Return the (x, y) coordinate for the center point of the cell that contains the specified text.  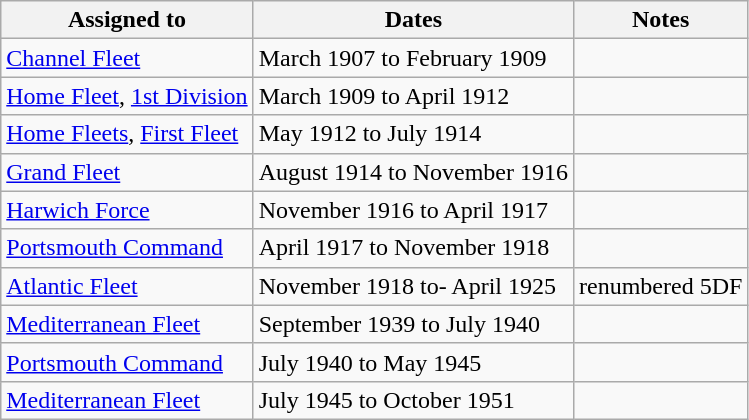
Grand Fleet (127, 172)
August 1914 to November 1916 (413, 172)
March 1907 to February 1909 (413, 58)
Harwich Force (127, 210)
Dates (413, 20)
November 1916 to April 1917 (413, 210)
Home Fleet, 1st Division (127, 96)
July 1945 to October 1951 (413, 400)
renumbered 5DF (661, 286)
Atlantic Fleet (127, 286)
May 1912 to July 1914 (413, 134)
Home Fleets, First Fleet (127, 134)
September 1939 to July 1940 (413, 324)
Assigned to (127, 20)
July 1940 to May 1945 (413, 362)
April 1917 to November 1918 (413, 248)
March 1909 to April 1912 (413, 96)
November 1918 to- April 1925 (413, 286)
Notes (661, 20)
Channel Fleet (127, 58)
